Find where the given text appears and provide that cell's center as (x, y) coordinate. 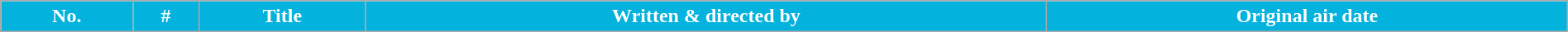
Title (282, 16)
No. (67, 16)
# (166, 16)
Original air date (1307, 16)
Written & directed by (706, 16)
